Return (X, Y) of the center of cell containing provided text 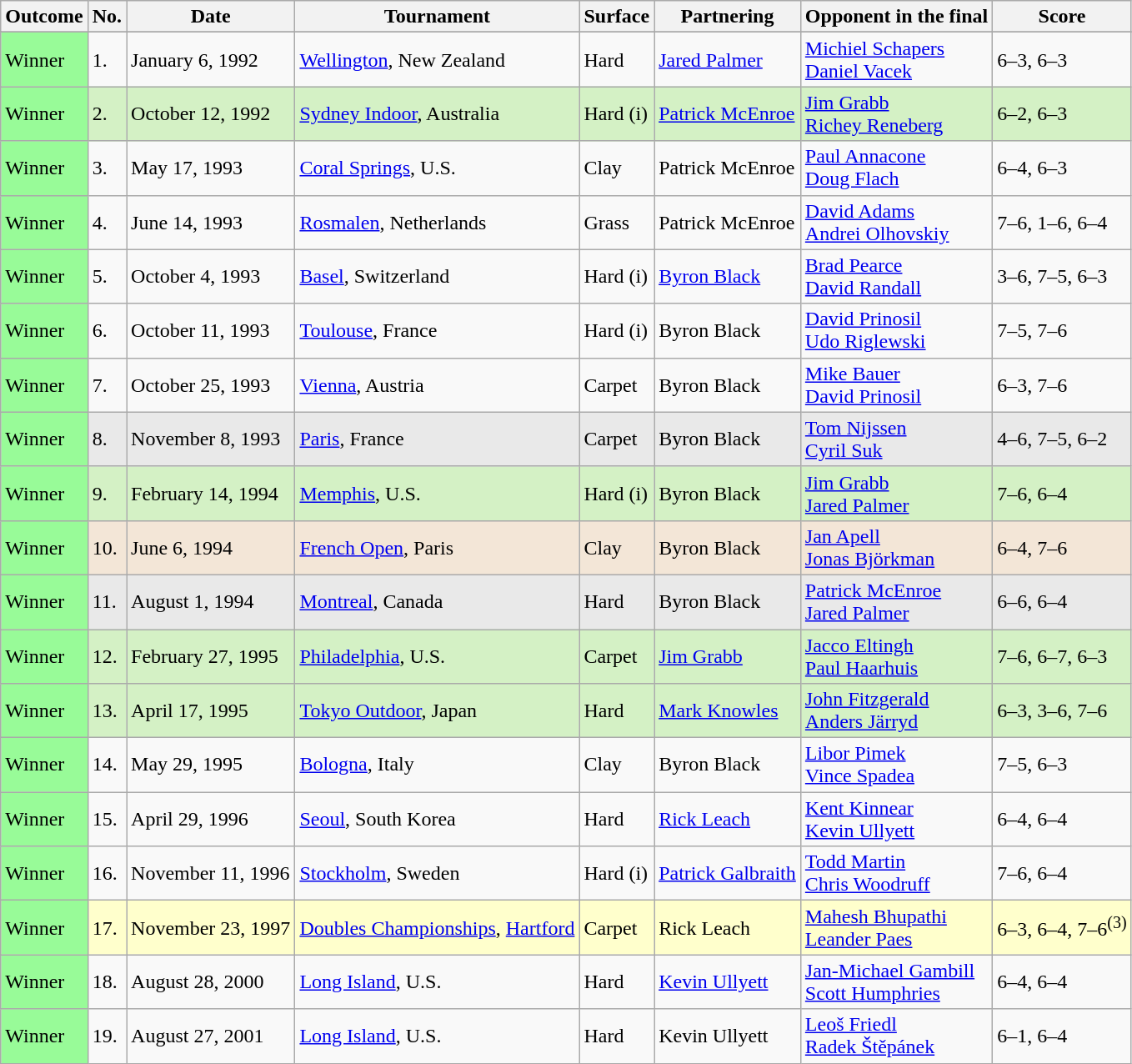
Todd Martin Chris Woodruff (896, 874)
Sydney Indoor, Australia (437, 113)
6–3, 6–3 (1062, 60)
Seoul, South Korea (437, 819)
Mark Knowles (728, 710)
16. (107, 874)
June 14, 1993 (211, 222)
7. (107, 385)
3. (107, 168)
Doubles Championships, Hartford (437, 927)
November 11, 1996 (211, 874)
Tom Nijssen Cyril Suk (896, 439)
6–2, 6–3 (1062, 113)
May 17, 1993 (211, 168)
14. (107, 765)
David Adams Andrei Olhovskiy (896, 222)
August 27, 2001 (211, 1036)
October 4, 1993 (211, 277)
Kent Kinnear Kevin Ullyett (896, 819)
No. (107, 17)
Vienna, Austria (437, 385)
February 27, 1995 (211, 655)
7–6, 1–6, 6–4 (1062, 222)
11. (107, 602)
Coral Springs, U.S. (437, 168)
October 25, 1993 (211, 385)
Toulouse, France (437, 330)
French Open, Paris (437, 547)
Basel, Switzerland (437, 277)
2. (107, 113)
17. (107, 927)
Tokyo Outdoor, Japan (437, 710)
February 14, 1994 (211, 494)
Jan Apell Jonas Björkman (896, 547)
6. (107, 330)
8. (107, 439)
Philadelphia, U.S. (437, 655)
9. (107, 494)
Patrick McEnroe Jared Palmer (896, 602)
Paris, France (437, 439)
15. (107, 819)
November 23, 1997 (211, 927)
Opponent in the final (896, 17)
Memphis, U.S. (437, 494)
John Fitzgerald Anders Järryd (896, 710)
Jim Grabb Jared Palmer (896, 494)
Jim Grabb Richey Reneberg (896, 113)
6–1, 6–4 (1062, 1036)
October 11, 1993 (211, 330)
Jared Palmer (728, 60)
1. (107, 60)
Libor Pimek Vince Spadea (896, 765)
Jacco Eltingh Paul Haarhuis (896, 655)
Stockholm, Sweden (437, 874)
David Prinosil Udo Riglewski (896, 330)
August 1, 1994 (211, 602)
Wellington, New Zealand (437, 60)
April 17, 1995 (211, 710)
Mike Bauer David Prinosil (896, 385)
August 28, 2000 (211, 982)
Outcome (44, 17)
Leoš Friedl Radek Štěpánek (896, 1036)
Surface (617, 17)
19. (107, 1036)
12. (107, 655)
Jan-Michael Gambill Scott Humphries (896, 982)
November 8, 1993 (211, 439)
Brad Pearce David Randall (896, 277)
Bologna, Italy (437, 765)
October 12, 1992 (211, 113)
6–4, 7–6 (1062, 547)
6–3, 6–4, 7–6(3) (1062, 927)
18. (107, 982)
Mahesh Bhupathi Leander Paes (896, 927)
6–3, 3–6, 7–6 (1062, 710)
4. (107, 222)
Montreal, Canada (437, 602)
10. (107, 547)
6–3, 7–6 (1062, 385)
January 6, 1992 (211, 60)
7–5, 6–3 (1062, 765)
13. (107, 710)
7–6, 6–7, 6–3 (1062, 655)
7–5, 7–6 (1062, 330)
6–6, 6–4 (1062, 602)
Rosmalen, Netherlands (437, 222)
5. (107, 277)
Tournament (437, 17)
Michiel Schapers Daniel Vacek (896, 60)
Patrick Galbraith (728, 874)
Score (1062, 17)
April 29, 1996 (211, 819)
4–6, 7–5, 6–2 (1062, 439)
Paul Annacone Doug Flach (896, 168)
Grass (617, 222)
Partnering (728, 17)
Jim Grabb (728, 655)
3–6, 7–5, 6–3 (1062, 277)
June 6, 1994 (211, 547)
Date (211, 17)
May 29, 1995 (211, 765)
6–4, 6–3 (1062, 168)
